Provide the [x, y] coordinate of the cell's center where the given text is located.  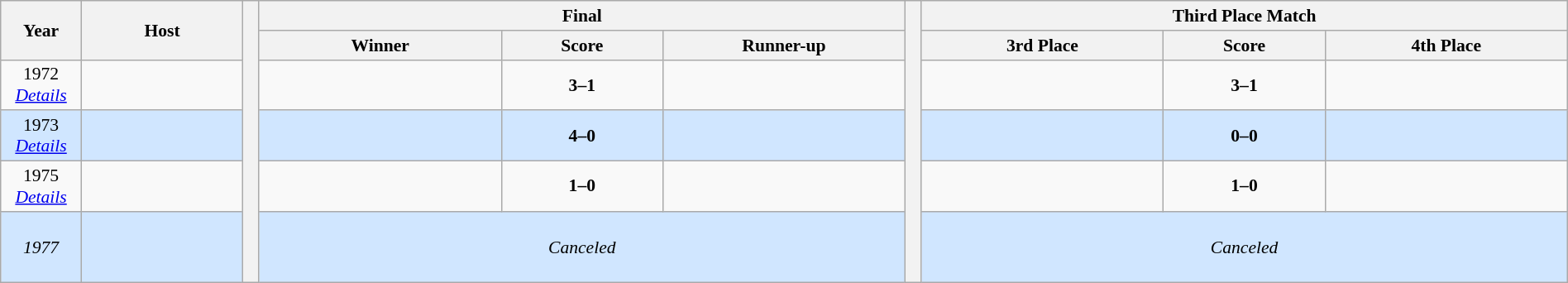
1973Details [41, 136]
1977 [41, 247]
3rd Place [1042, 46]
1972Details [41, 84]
Runner-up [784, 46]
Final [582, 16]
Host [162, 30]
Third Place Match [1244, 16]
1975Details [41, 187]
Year [41, 30]
4–0 [582, 136]
4th Place [1446, 46]
0–0 [1244, 136]
Winner [380, 46]
